For the text-containing cell, return its midpoint in (x, y) coordinate format. 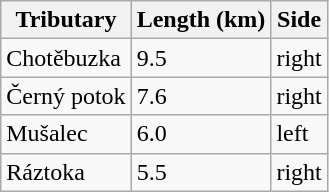
Tributary (66, 20)
Černý potok (66, 96)
Ráztoka (66, 172)
Mušalec (66, 134)
9.5 (201, 58)
6.0 (201, 134)
5.5 (201, 172)
Chotěbuzka (66, 58)
Length (km) (201, 20)
left (299, 134)
Side (299, 20)
7.6 (201, 96)
